Capture the cell that displays the provided text and extract its [X, Y] central coordinate. 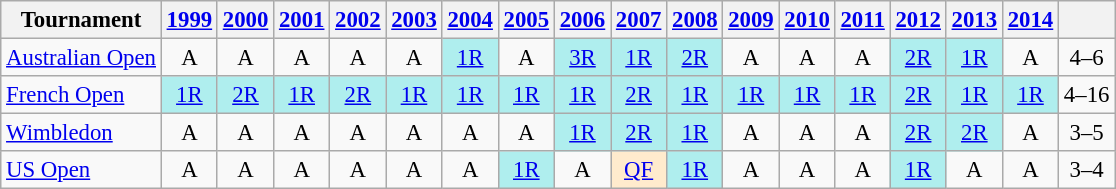
4–16 [1087, 95]
3–5 [1087, 133]
2010 [807, 20]
US Open [82, 170]
French Open [82, 95]
2013 [974, 20]
2007 [639, 20]
2011 [862, 20]
2003 [414, 20]
2001 [302, 20]
2009 [751, 20]
2006 [582, 20]
2014 [1030, 20]
2012 [918, 20]
1999 [189, 20]
2004 [470, 20]
4–6 [1087, 58]
2002 [358, 20]
Australian Open [82, 58]
QF [639, 170]
Tournament [82, 20]
2000 [245, 20]
2005 [526, 20]
3–4 [1087, 170]
3R [582, 58]
Wimbledon [82, 133]
2008 [695, 20]
